Provide the [x, y] coordinate of the cell's center where the given text is located.  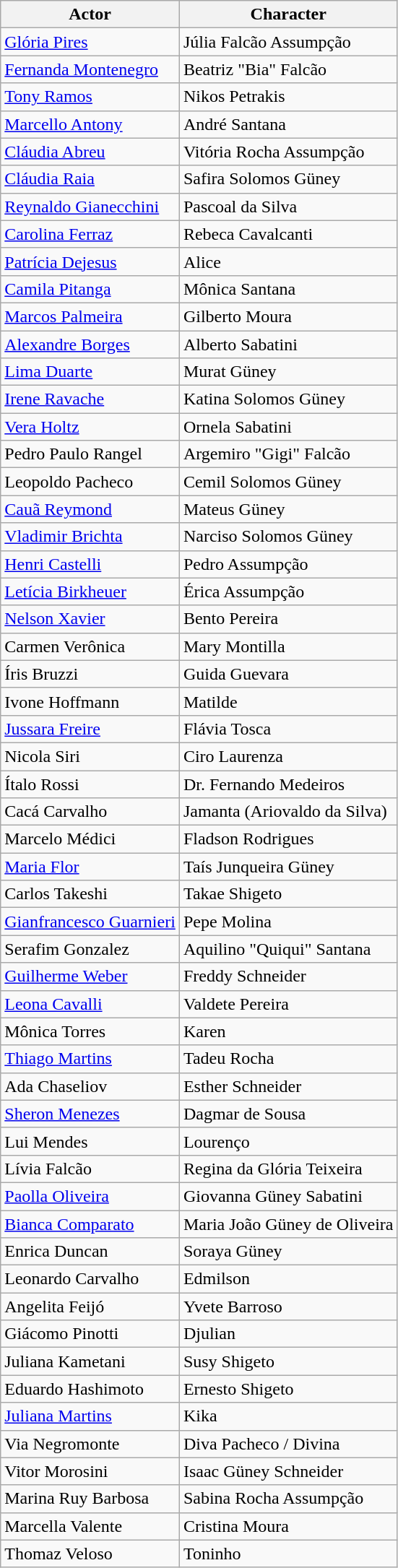
Bianca Comparato [90, 1224]
Takae Shigeto [288, 894]
Isaac Güney Schneider [288, 1471]
Vladimir Brichta [90, 537]
Letícia Birkheuer [90, 592]
Alice [288, 261]
Edmilson [288, 1279]
Ivone Hoffmann [90, 701]
Gianfrancesco Guarnieri [90, 922]
Toninho [288, 1554]
Diva Pacheco / Divina [288, 1444]
Gilberto Moura [288, 316]
Nikos Petrakis [288, 97]
Pedro Paulo Rangel [90, 454]
Maria Flor [90, 867]
Dr. Fernando Medeiros [288, 784]
Lourenço [288, 1141]
Leopoldo Pacheco [90, 482]
Alberto Sabatini [288, 345]
Cristina Moura [288, 1526]
Via Negromonte [90, 1444]
Dagmar de Sousa [288, 1114]
Íris Bruzzi [90, 674]
Esther Schneider [288, 1086]
Matilde [288, 701]
Enrica Duncan [90, 1252]
Mônica Santana [288, 289]
Júlia Falcão Assumpção [288, 42]
Regina da Glória Teixeira [288, 1169]
Bento Pereira [288, 619]
Sheron Menezes [90, 1114]
Angelita Feijó [90, 1307]
Camila Pitanga [90, 289]
Juliana Kametani [90, 1361]
Flávia Tosca [288, 729]
Pedro Assumpção [288, 564]
Cláudia Raia [90, 179]
Leona Cavalli [90, 1004]
Kika [288, 1416]
Ciro Laurenza [288, 756]
Carolina Ferraz [90, 234]
Juliana Martins [90, 1416]
Guida Guevara [288, 674]
Vitor Morosini [90, 1471]
Lima Duarte [90, 372]
Lui Mendes [90, 1141]
Marina Ruy Barbosa [90, 1499]
Maria João Güney de Oliveira [288, 1224]
Nicola Siri [90, 756]
Murat Güney [288, 372]
Cemil Solomos Güney [288, 482]
Cacá Carvalho [90, 812]
Soraya Güney [288, 1252]
Karen [288, 1031]
Eduardo Hashimoto [90, 1389]
Jamanta (Ariovaldo da Silva) [288, 812]
Cauã Reymond [90, 509]
Aquilino "Quiqui" Santana [288, 949]
Thomaz Veloso [90, 1554]
Carmen Verônica [90, 646]
Reynaldo Gianecchini [90, 207]
Marcelo Médici [90, 839]
Leonardo Carvalho [90, 1279]
Fernanda Montenegro [90, 69]
Marcello Antony [90, 124]
Thiago Martins [90, 1059]
Érica Assumpção [288, 592]
Safira Solomos Güney [288, 179]
Argemiro "Gigi" Falcão [288, 454]
Taís Junqueira Güney [288, 867]
Yvete Barroso [288, 1307]
Glória Pires [90, 42]
Nelson Xavier [90, 619]
Giovanna Güney Sabatini [288, 1196]
Fladson Rodrigues [288, 839]
Lívia Falcão [90, 1169]
Marcos Palmeira [90, 316]
Freddy Schneider [288, 976]
Serafim Gonzalez [90, 949]
Patrícia Dejesus [90, 261]
Ada Chaseliov [90, 1086]
Tony Ramos [90, 97]
Carlos Takeshi [90, 894]
Ornela Sabatini [288, 427]
Henri Castelli [90, 564]
Actor [90, 14]
Vitória Rocha Assumpção [288, 152]
Alexandre Borges [90, 345]
Rebeca Cavalcanti [288, 234]
Sabina Rocha Assumpção [288, 1499]
Pascoal da Silva [288, 207]
Guilherme Weber [90, 976]
Paolla Oliveira [90, 1196]
Narciso Solomos Güney [288, 537]
Katina Solomos Güney [288, 399]
Susy Shigeto [288, 1361]
André Santana [288, 124]
Valdete Pereira [288, 1004]
Tadeu Rocha [288, 1059]
Ítalo Rossi [90, 784]
Mary Montilla [288, 646]
Pepe Molina [288, 922]
Irene Ravache [90, 399]
Djulian [288, 1334]
Vera Holtz [90, 427]
Mateus Güney [288, 509]
Ernesto Shigeto [288, 1389]
Jussara Freire [90, 729]
Marcella Valente [90, 1526]
Cláudia Abreu [90, 152]
Giácomo Pinotti [90, 1334]
Beatriz "Bia" Falcão [288, 69]
Mônica Torres [90, 1031]
Character [288, 14]
